Locate the cell with the specified text and output its (x, y) center coordinate. 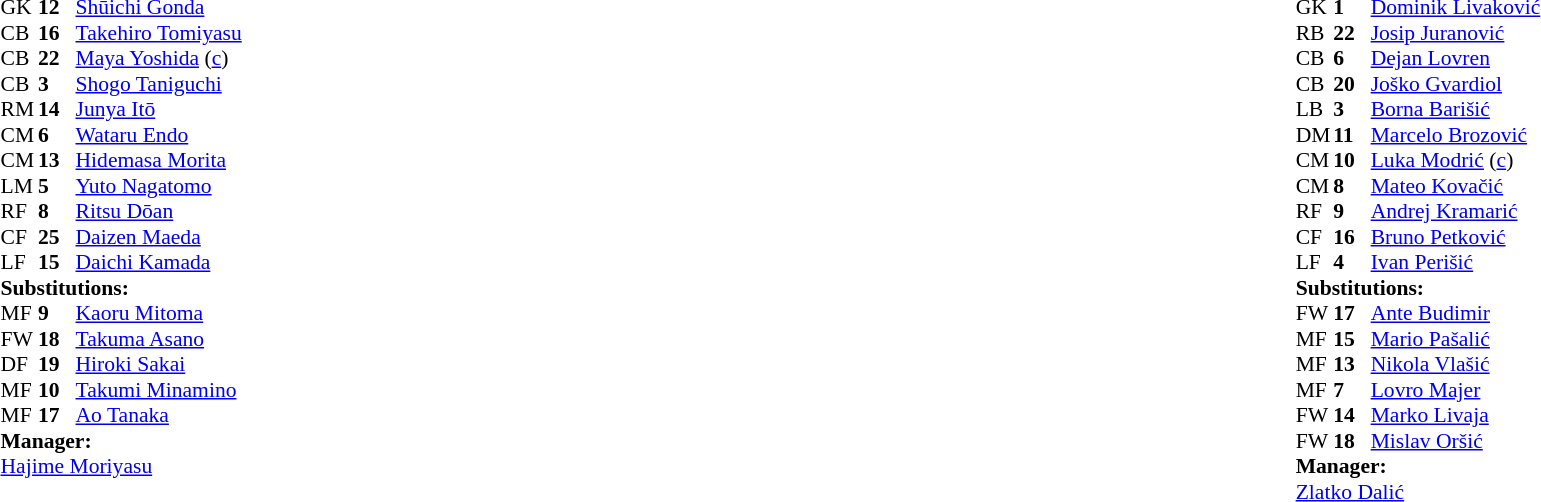
Mislav Oršić (1456, 441)
Maya Yoshida (c) (159, 59)
19 (57, 365)
LB (1315, 109)
Luka Modrić (c) (1456, 161)
RM (19, 109)
Ivan Perišić (1456, 263)
4 (1352, 263)
Mario Pašalić (1456, 339)
DM (1315, 135)
Lovro Majer (1456, 390)
Takehiro Tomiyasu (159, 33)
Bruno Petković (1456, 237)
Dejan Lovren (1456, 59)
Ritsu Dōan (159, 211)
Joško Gvardiol (1456, 84)
Takumi Minamino (159, 390)
Ao Tanaka (159, 415)
Shogo Taniguchi (159, 84)
11 (1352, 135)
Wataru Endo (159, 135)
Daizen Maeda (159, 237)
Borna Barišić (1456, 109)
Yuto Nagatomo (159, 186)
RB (1315, 33)
20 (1352, 84)
DF (19, 365)
Andrej Kramarić (1456, 211)
LM (19, 186)
Junya Itō (159, 109)
Marcelo Brozović (1456, 135)
Daichi Kamada (159, 263)
Mateo Kovačić (1456, 186)
Takuma Asano (159, 339)
Ante Budimir (1456, 313)
5 (57, 186)
Hidemasa Morita (159, 161)
Kaoru Mitoma (159, 313)
Marko Livaja (1456, 415)
Josip Juranović (1456, 33)
7 (1352, 390)
Nikola Vlašić (1456, 365)
Hiroki Sakai (159, 365)
25 (57, 237)
Hajime Moriyasu (120, 467)
